From the cell containing the given text, extract its center point as [X, Y] coordinate. 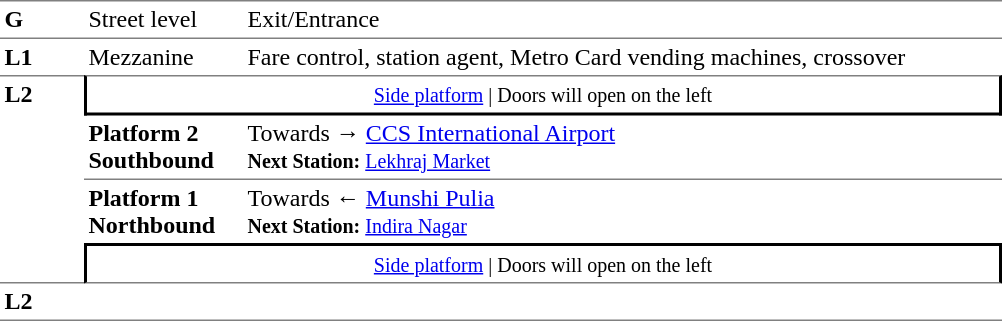
G [42, 20]
Street level [164, 20]
Fare control, station agent, Metro Card vending machines, crossover [622, 57]
Towards ← Munshi PuliaNext Station: Indira Nagar [622, 212]
Towards → CCS International AirportNext Station: Lekhraj Market [622, 148]
Mezzanine [164, 57]
L1 [42, 57]
Platform 1Northbound [164, 212]
Exit/Entrance [622, 20]
L2 [42, 179]
Platform 2Southbound [164, 148]
